Pinpoint the cell where the given text exists, returning its [X, Y] midpoint coordinate. 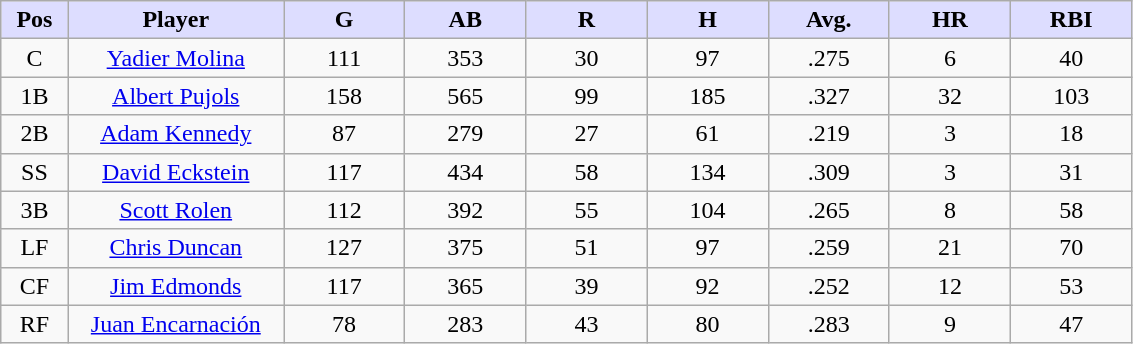
70 [1072, 248]
185 [708, 96]
353 [466, 58]
C [34, 58]
30 [586, 58]
.259 [828, 248]
21 [950, 248]
47 [1072, 324]
92 [708, 286]
283 [466, 324]
HR [950, 20]
111 [344, 58]
27 [586, 134]
158 [344, 96]
Player [176, 20]
43 [586, 324]
SS [34, 172]
AB [466, 20]
134 [708, 172]
Yadier Molina [176, 58]
.309 [828, 172]
1B [34, 96]
40 [1072, 58]
.219 [828, 134]
80 [708, 324]
Chris Duncan [176, 248]
Adam Kennedy [176, 134]
279 [466, 134]
103 [1072, 96]
112 [344, 210]
RBI [1072, 20]
99 [586, 96]
51 [586, 248]
.275 [828, 58]
Scott Rolen [176, 210]
.327 [828, 96]
434 [466, 172]
12 [950, 286]
David Eckstein [176, 172]
6 [950, 58]
Avg. [828, 20]
.283 [828, 324]
LF [34, 248]
H [708, 20]
CF [34, 286]
375 [466, 248]
55 [586, 210]
9 [950, 324]
8 [950, 210]
365 [466, 286]
39 [586, 286]
2B [34, 134]
565 [466, 96]
Juan Encarnación [176, 324]
Albert Pujols [176, 96]
32 [950, 96]
.265 [828, 210]
392 [466, 210]
Jim Edmonds [176, 286]
61 [708, 134]
G [344, 20]
127 [344, 248]
78 [344, 324]
RF [34, 324]
.252 [828, 286]
104 [708, 210]
Pos [34, 20]
18 [1072, 134]
53 [1072, 286]
87 [344, 134]
3B [34, 210]
31 [1072, 172]
R [586, 20]
